Determine the (X, Y) coordinate at the center of the cell enclosing the given text.  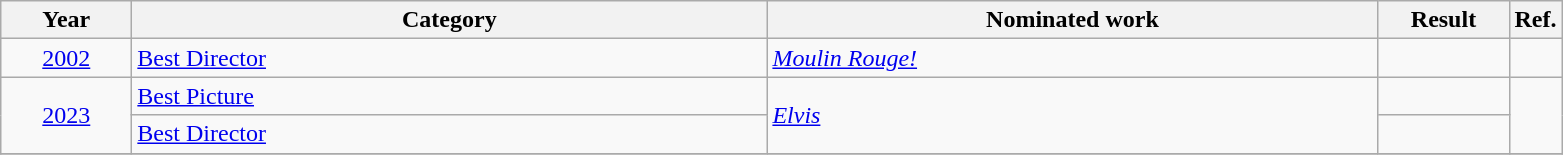
Year (66, 20)
Nominated work (1072, 20)
Result (1444, 20)
Elvis (1072, 115)
2002 (66, 58)
Ref. (1536, 20)
Category (450, 20)
Moulin Rouge! (1072, 58)
Best Picture (450, 96)
2023 (66, 115)
